Find where the given text appears and provide that cell's center as (x, y) coordinate. 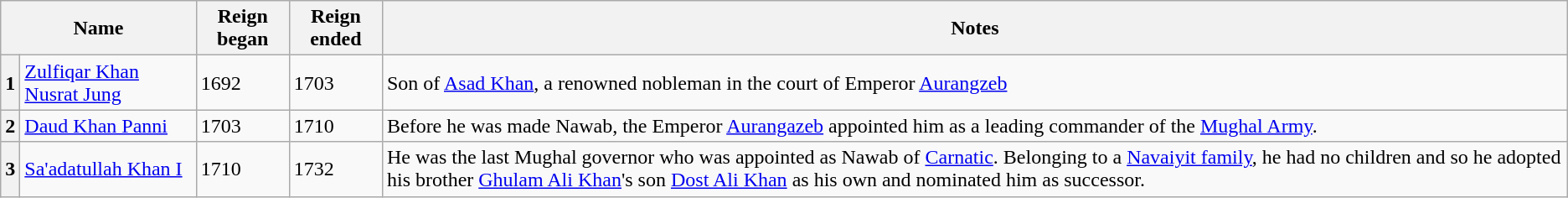
1 (10, 82)
1692 (243, 82)
1732 (335, 169)
Notes (975, 29)
Reign ended (335, 29)
Zulfiqar Khan Nusrat Jung (108, 82)
Reign began (243, 29)
Name (99, 29)
3 (10, 169)
Before he was made Nawab, the Emperor Aurangazeb appointed him as a leading commander of the Mughal Army. (975, 126)
Son of Asad Khan, a renowned nobleman in the court of Emperor Aurangzeb (975, 82)
Sa'adatullah Khan I (108, 169)
2 (10, 126)
Daud Khan Panni (108, 126)
